For the text-containing cell, return its midpoint in (X, Y) coordinate format. 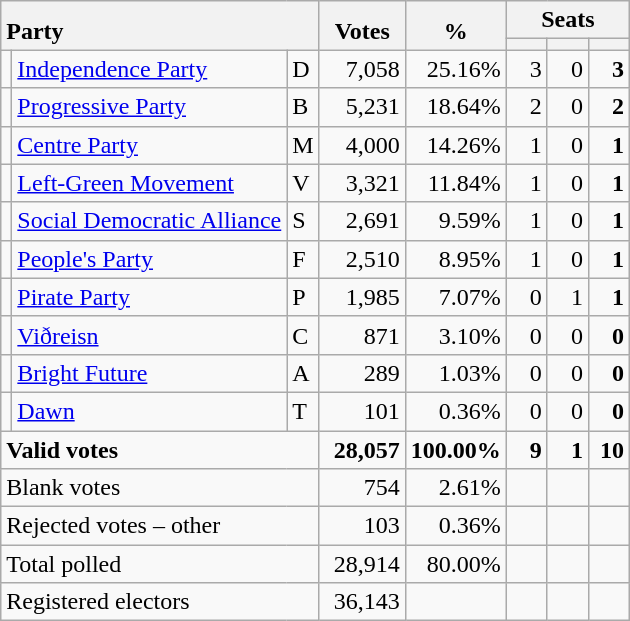
Centre Party (150, 145)
9 (526, 449)
Bright Future (150, 373)
Rejected votes – other (160, 526)
P (303, 297)
Votes (362, 26)
Total polled (160, 564)
S (303, 221)
7,058 (362, 69)
2.61% (456, 488)
Viðreisn (150, 335)
Pirate Party (150, 297)
People's Party (150, 259)
100.00% (456, 449)
7.07% (456, 297)
Left-Green Movement (150, 183)
80.00% (456, 564)
4,000 (362, 145)
11.84% (456, 183)
3,321 (362, 183)
28,057 (362, 449)
D (303, 69)
36,143 (362, 602)
871 (362, 335)
% (456, 26)
Social Democratic Alliance (150, 221)
14.26% (456, 145)
T (303, 411)
Valid votes (160, 449)
F (303, 259)
Seats (568, 20)
103 (362, 526)
2,510 (362, 259)
M (303, 145)
25.16% (456, 69)
Party (160, 26)
18.64% (456, 107)
101 (362, 411)
A (303, 373)
10 (608, 449)
9.59% (456, 221)
Registered electors (160, 602)
1.03% (456, 373)
B (303, 107)
Blank votes (160, 488)
8.95% (456, 259)
5,231 (362, 107)
2,691 (362, 221)
Progressive Party (150, 107)
754 (362, 488)
1,985 (362, 297)
289 (362, 373)
3.10% (456, 335)
Dawn (150, 411)
Independence Party (150, 69)
28,914 (362, 564)
C (303, 335)
V (303, 183)
